Pinpoint the cell where the given text exists, returning its (x, y) midpoint coordinate. 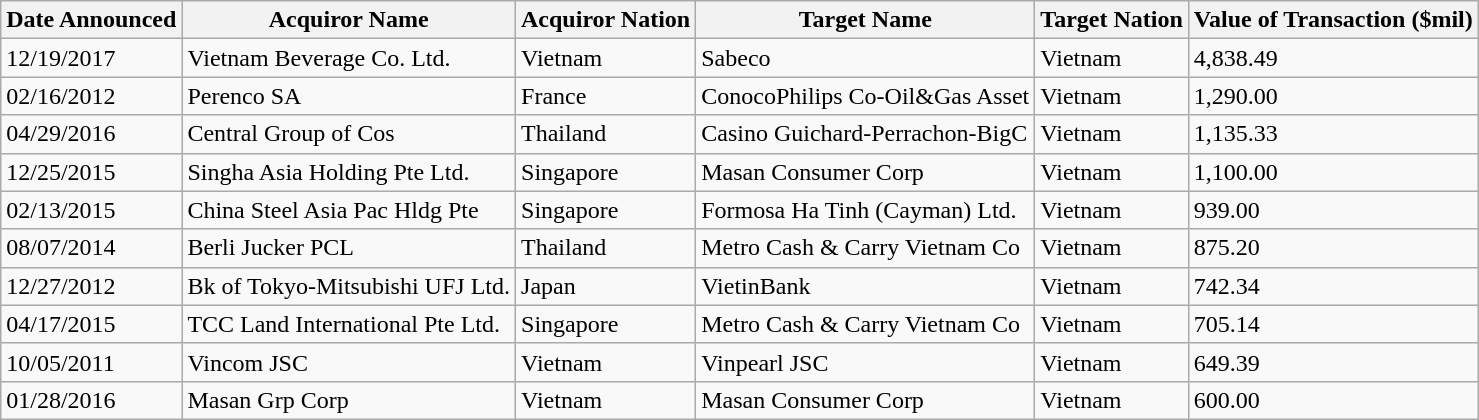
Acquiror Nation (606, 20)
Vietnam Beverage Co. Ltd. (349, 58)
Value of Transaction ($mil) (1333, 20)
08/07/2014 (92, 248)
Vinpearl JSC (866, 362)
12/27/2012 (92, 286)
02/16/2012 (92, 96)
Formosa Ha Tinh (Cayman) Ltd. (866, 210)
Masan Grp Corp (349, 400)
600.00 (1333, 400)
1,100.00 (1333, 172)
China Steel Asia Pac Hldg Pte (349, 210)
Target Name (866, 20)
12/19/2017 (92, 58)
01/28/2016 (92, 400)
Acquiror Name (349, 20)
875.20 (1333, 248)
TCC Land International Pte Ltd. (349, 324)
France (606, 96)
04/17/2015 (92, 324)
Bk of Tokyo-Mitsubishi UFJ Ltd. (349, 286)
4,838.49 (1333, 58)
1,135.33 (1333, 134)
Target Nation (1112, 20)
Singha Asia Holding Pte Ltd. (349, 172)
742.34 (1333, 286)
10/05/2011 (92, 362)
02/13/2015 (92, 210)
939.00 (1333, 210)
649.39 (1333, 362)
Date Announced (92, 20)
VietinBank (866, 286)
Japan (606, 286)
Berli Jucker PCL (349, 248)
705.14 (1333, 324)
ConocoPhilips Co-Oil&Gas Asset (866, 96)
Vincom JSC (349, 362)
1,290.00 (1333, 96)
Sabeco (866, 58)
Casino Guichard-Perrachon-BigC (866, 134)
Central Group of Cos (349, 134)
Perenco SA (349, 96)
12/25/2015 (92, 172)
04/29/2016 (92, 134)
